Search for the cell housing the specified text and yield its [X, Y] center coordinate. 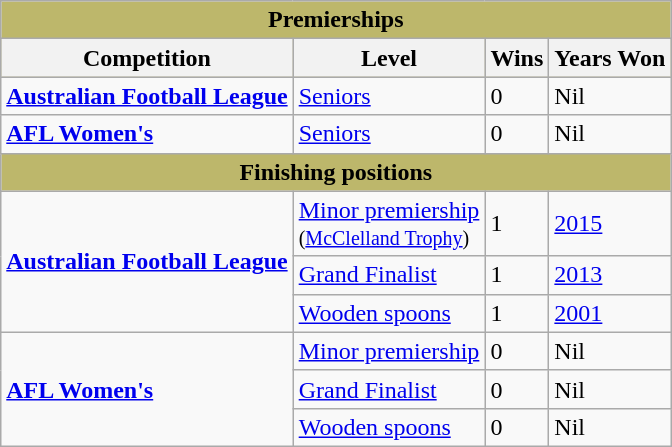
2013 [610, 275]
Minor premiership [389, 351]
2001 [610, 313]
Competition [147, 58]
Premierships [336, 20]
Finishing positions [336, 172]
Wins [517, 58]
Level [389, 58]
2015 [610, 224]
Minor premiership(McClelland Trophy) [389, 224]
Years Won [610, 58]
